Locate the cell with the specified text and output its [x, y] center coordinate. 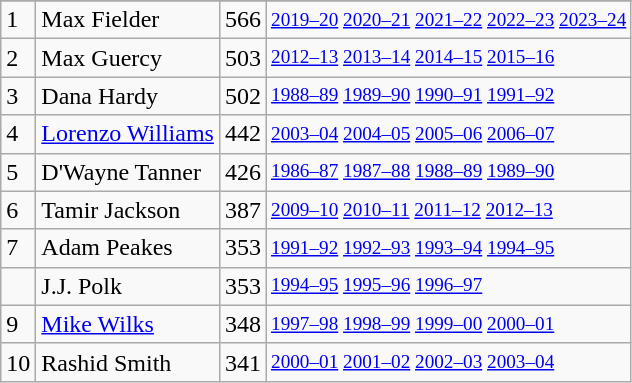
2012–13 2013–14 2014–15 2015–16 [448, 58]
7 [18, 248]
2009–10 2010–11 2011–12 2012–13 [448, 210]
2019–20 2020–21 2021–22 2022–23 2023–24 [448, 20]
Dana Hardy [128, 96]
2003–04 2004–05 2005–06 2006–07 [448, 134]
5 [18, 172]
D'Wayne Tanner [128, 172]
2 [18, 58]
Max Fielder [128, 20]
503 [242, 58]
1997–98 1998–99 1999–00 2000–01 [448, 324]
1986–87 1987–88 1988–89 1989–90 [448, 172]
387 [242, 210]
6 [18, 210]
1 [18, 20]
1991–92 1992–93 1993–94 1994–95 [448, 248]
Lorenzo Williams [128, 134]
2000–01 2001–02 2002–03 2003–04 [448, 362]
1994–95 1995–96 1996–97 [448, 286]
Tamir Jackson [128, 210]
Max Guercy [128, 58]
10 [18, 362]
502 [242, 96]
341 [242, 362]
Adam Peakes [128, 248]
442 [242, 134]
348 [242, 324]
Rashid Smith [128, 362]
3 [18, 96]
426 [242, 172]
9 [18, 324]
4 [18, 134]
J.J. Polk [128, 286]
Mike Wilks [128, 324]
1988–89 1989–90 1990–91 1991–92 [448, 96]
566 [242, 20]
